Extract the [x, y] coordinate from the center of the cell holding the provided text.  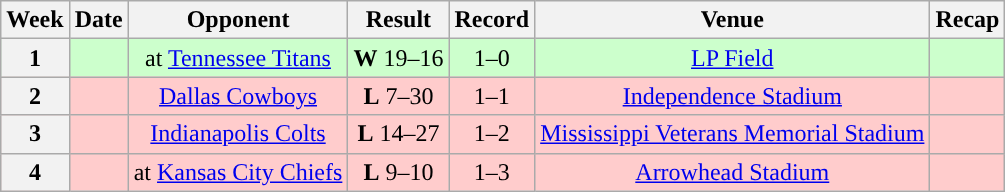
at Tennessee Titans [238, 58]
Week [35, 20]
Record [492, 20]
3 [35, 134]
1–1 [492, 96]
L 7–30 [398, 96]
at Kansas City Chiefs [238, 172]
Dallas Cowboys [238, 96]
L 9–10 [398, 172]
LP Field [732, 58]
Mississippi Veterans Memorial Stadium [732, 134]
Recap [968, 20]
W 19–16 [398, 58]
Date [98, 20]
1 [35, 58]
4 [35, 172]
Result [398, 20]
1–0 [492, 58]
1–2 [492, 134]
1–3 [492, 172]
Independence Stadium [732, 96]
Arrowhead Stadium [732, 172]
2 [35, 96]
Indianapolis Colts [238, 134]
Venue [732, 20]
L 14–27 [398, 134]
Opponent [238, 20]
